Search for the cell housing the specified text and yield its (X, Y) center coordinate. 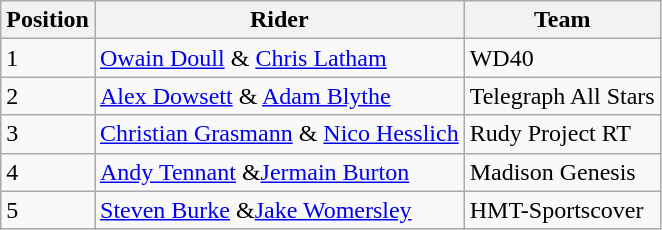
Andy Tennant &Jermain Burton (279, 172)
Christian Grasmann & Nico Hesslich (279, 134)
Rudy Project RT (562, 134)
2 (48, 96)
Owain Doull & Chris Latham (279, 58)
Team (562, 20)
Telegraph All Stars (562, 96)
Madison Genesis (562, 172)
HMT-Sportscover (562, 210)
4 (48, 172)
5 (48, 210)
Steven Burke &Jake Womersley (279, 210)
1 (48, 58)
Rider (279, 20)
Position (48, 20)
WD40 (562, 58)
Alex Dowsett & Adam Blythe (279, 96)
3 (48, 134)
